Capture the cell that displays the provided text and extract its (x, y) central coordinate. 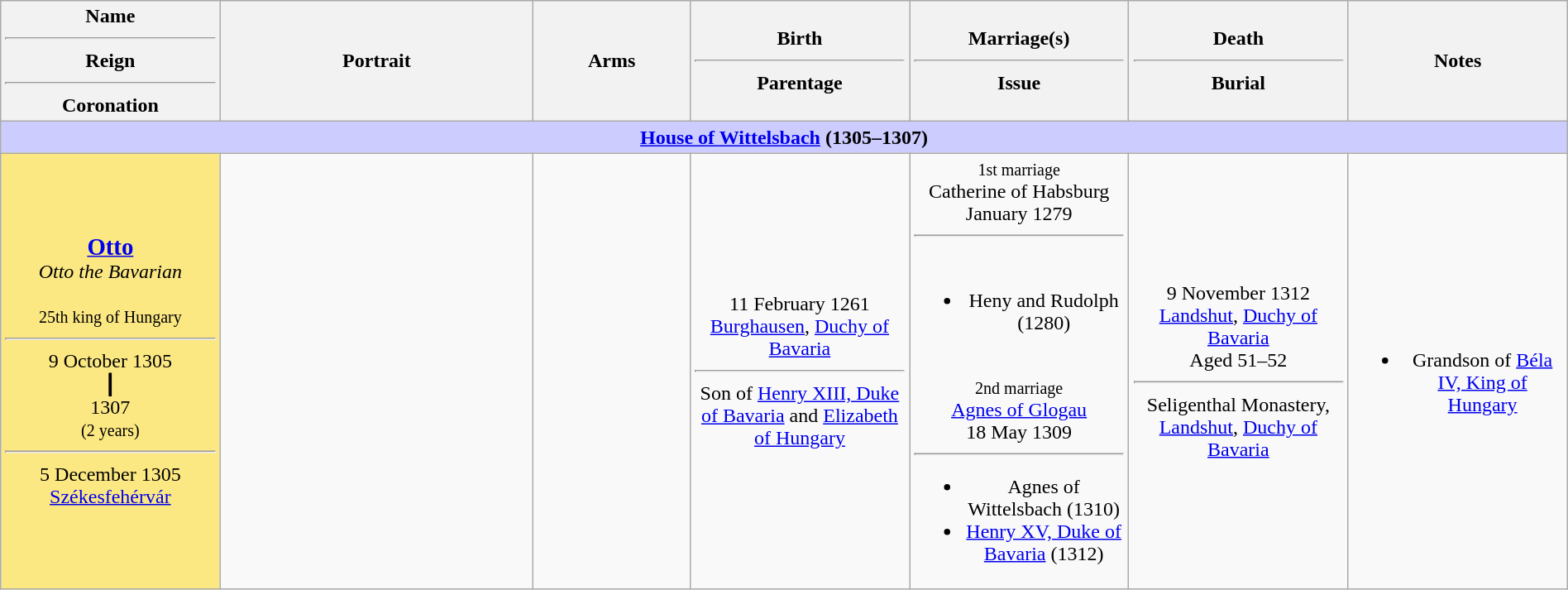
BirthParentage (799, 61)
Notes (1457, 61)
Grandson of Béla IV, King of Hungary (1457, 371)
11 February 1261Burghausen, Duchy of BavariaSon of Henry XIII, Duke of Bavaria and Elizabeth of Hungary (799, 371)
Marriage(s)Issue (1019, 61)
DeathBurial (1239, 61)
9 November 1312Landshut, Duchy of BavariaAged 51–52Seligenthal Monastery, Landshut, Duchy of Bavaria (1239, 371)
House of Wittelsbach (1305–1307) (784, 137)
OttoOtto the Bavarian25th king of Hungary9 October 1305┃1307(2 years)5 December 1305Székesfehérvár (111, 371)
NameReignCoronation (111, 61)
Portrait (377, 61)
Arms (612, 61)
